Capture the cell that displays the provided text and extract its (X, Y) central coordinate. 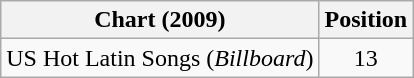
13 (366, 58)
Position (366, 20)
US Hot Latin Songs (Billboard) (160, 58)
Chart (2009) (160, 20)
